Return the [X, Y] coordinate for the center point of the cell that contains the specified text.  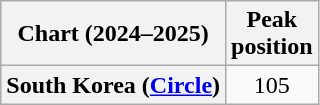
105 [272, 85]
Chart (2024–2025) [114, 34]
South Korea (Circle) [114, 85]
Peakposition [272, 34]
